Detect which cell encompasses the target text, then output its (X, Y) center coordinate. 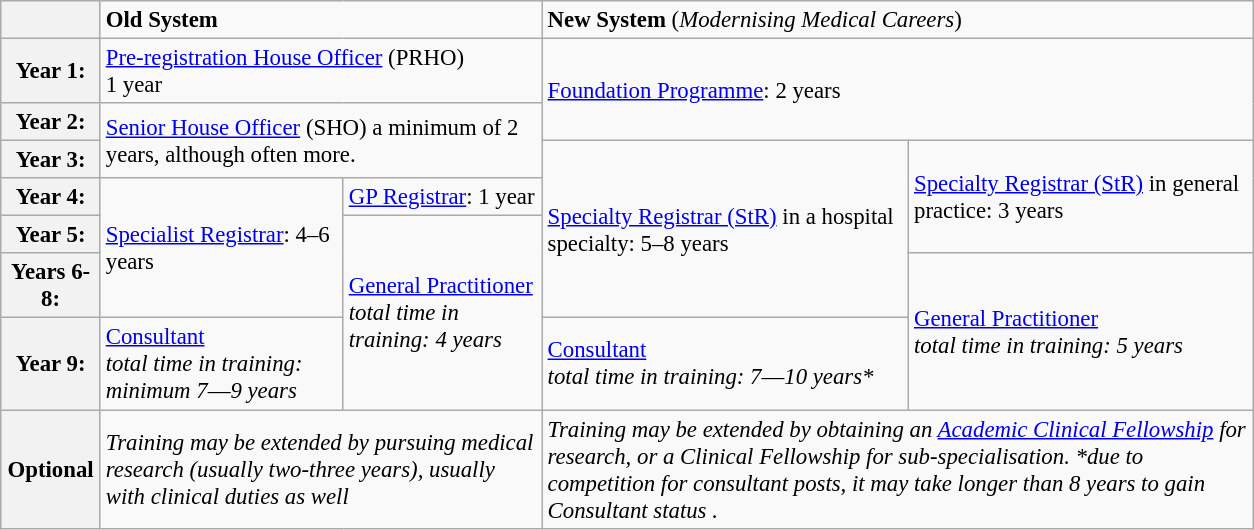
Specialty Registrar (StR) in general practice: 3 years (1082, 198)
Senior House Officer (SHO) a minimum of 2 years, although often more. (321, 140)
General Practitionertotal time in training: 4 years (442, 313)
Consultanttotal time in training: 7—10 years* (725, 364)
Year 4: (51, 197)
Year 3: (51, 160)
Year 1: (51, 72)
Specialist Registrar: 4–6 years (222, 248)
Years 6-8: (51, 286)
Training may be extended by pursuing medical research (usually two-three years), usually with clinical duties as well (321, 470)
General Practitionertotal time in training: 5 years (1082, 332)
GP Registrar: 1 year (442, 197)
Foundation Programme: 2 years (898, 90)
Consultanttotal time in training: minimum 7—9 years (222, 364)
Year 5: (51, 235)
Year 2: (51, 122)
Optional (51, 470)
Pre-registration House Officer (PRHO)1 year (321, 72)
Old System (321, 20)
Year 9: (51, 364)
New System (Modernising Medical Careers) (898, 20)
Specialty Registrar (StR) in a hospital specialty: 5–8 years (725, 230)
